Return (x, y) of the center of cell containing provided text 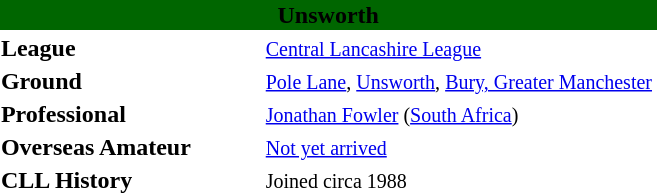
Pole Lane, Unsworth, Bury, Greater Manchester (460, 81)
Not yet arrived (460, 147)
Jonathan Fowler (South Africa) (460, 114)
Central Lancashire League (460, 48)
